Extract the [x, y] coordinate from the center of the cell holding the provided text.  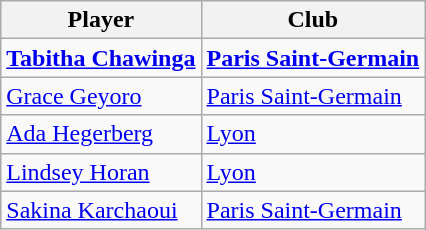
Ada Hegerberg [101, 134]
Tabitha Chawinga [101, 58]
Lindsey Horan [101, 172]
Grace Geyoro [101, 96]
Sakina Karchaoui [101, 210]
Club [313, 20]
Player [101, 20]
